Provide the (X, Y) coordinate of the cell's center where the given text is located.  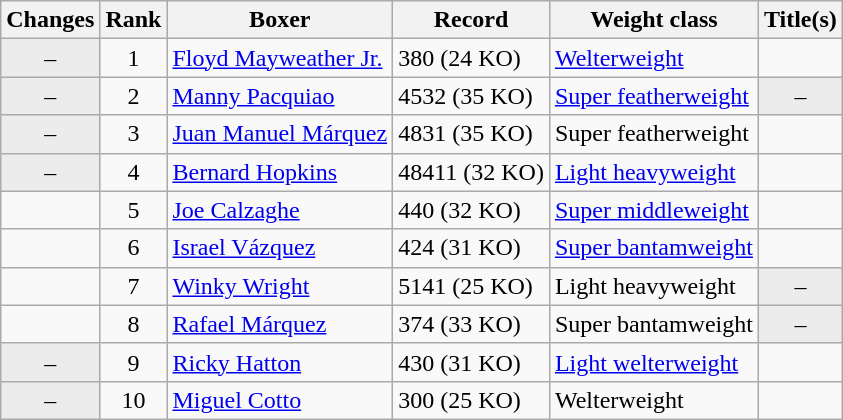
9 (134, 362)
Changes (50, 20)
10 (134, 400)
Israel Vázquez (280, 248)
Ricky Hatton (280, 362)
Boxer (280, 20)
Manny Pacquiao (280, 96)
Juan Manuel Márquez (280, 134)
374 (33 KO) (472, 324)
424 (31 KO) (472, 248)
4 (134, 172)
380 (24 KO) (472, 58)
1 (134, 58)
48411 (32 KO) (472, 172)
Rank (134, 20)
Bernard Hopkins (280, 172)
Super middleweight (654, 210)
430 (31 KO) (472, 362)
7 (134, 286)
5 (134, 210)
Title(s) (800, 20)
Miguel Cotto (280, 400)
300 (25 KO) (472, 400)
6 (134, 248)
2 (134, 96)
4532 (35 KO) (472, 96)
Weight class (654, 20)
Floyd Mayweather Jr. (280, 58)
Joe Calzaghe (280, 210)
Rafael Márquez (280, 324)
4831 (35 KO) (472, 134)
Winky Wright (280, 286)
Record (472, 20)
5141 (25 KO) (472, 286)
3 (134, 134)
Light welterweight (654, 362)
440 (32 KO) (472, 210)
8 (134, 324)
